Search for the cell housing the specified text and yield its (x, y) center coordinate. 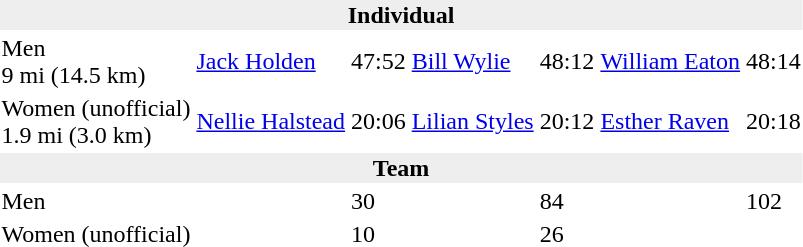
48:12 (567, 62)
Lilian Styles (472, 122)
Bill Wylie (472, 62)
William Eaton (670, 62)
Men (96, 201)
Jack Holden (271, 62)
Men9 mi (14.5 km) (96, 62)
Nellie Halstead (271, 122)
47:52 (379, 62)
20:06 (379, 122)
Team (401, 168)
20:18 (774, 122)
30 (379, 201)
Individual (401, 15)
84 (567, 201)
Women (unofficial)1.9 mi (3.0 km) (96, 122)
20:12 (567, 122)
102 (774, 201)
Esther Raven (670, 122)
48:14 (774, 62)
